For the text-containing cell, return its midpoint in (X, Y) coordinate format. 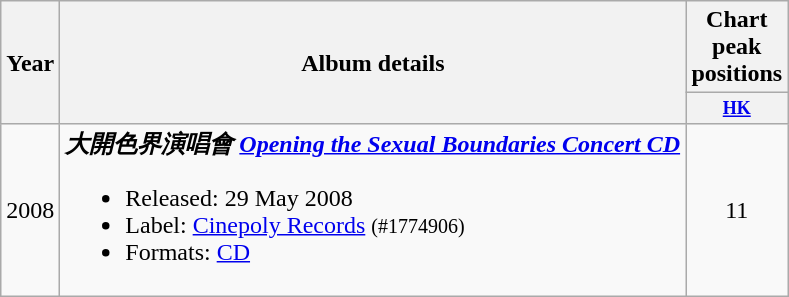
2008 (30, 210)
HK (737, 108)
Chart peak positions (737, 47)
Year (30, 62)
大開色界演唱會 Opening the Sexual Boundaries Concert CDReleased: 29 May 2008Label: Cinepoly Records (#1774906)Formats: CD (373, 210)
11 (737, 210)
Album details (373, 62)
